Search for the cell housing the specified text and yield its (X, Y) center coordinate. 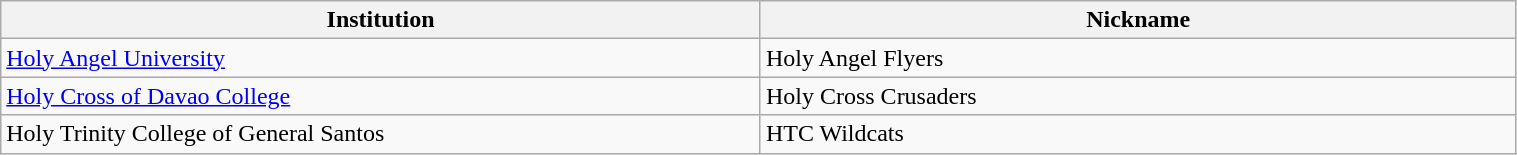
Nickname (1138, 20)
Holy Angel Flyers (1138, 58)
Holy Angel University (381, 58)
Holy Trinity College of General Santos (381, 134)
HTC Wildcats (1138, 134)
Institution (381, 20)
Holy Cross of Davao College (381, 96)
Holy Cross Crusaders (1138, 96)
